Extract the [X, Y] coordinate from the center of the cell holding the provided text.  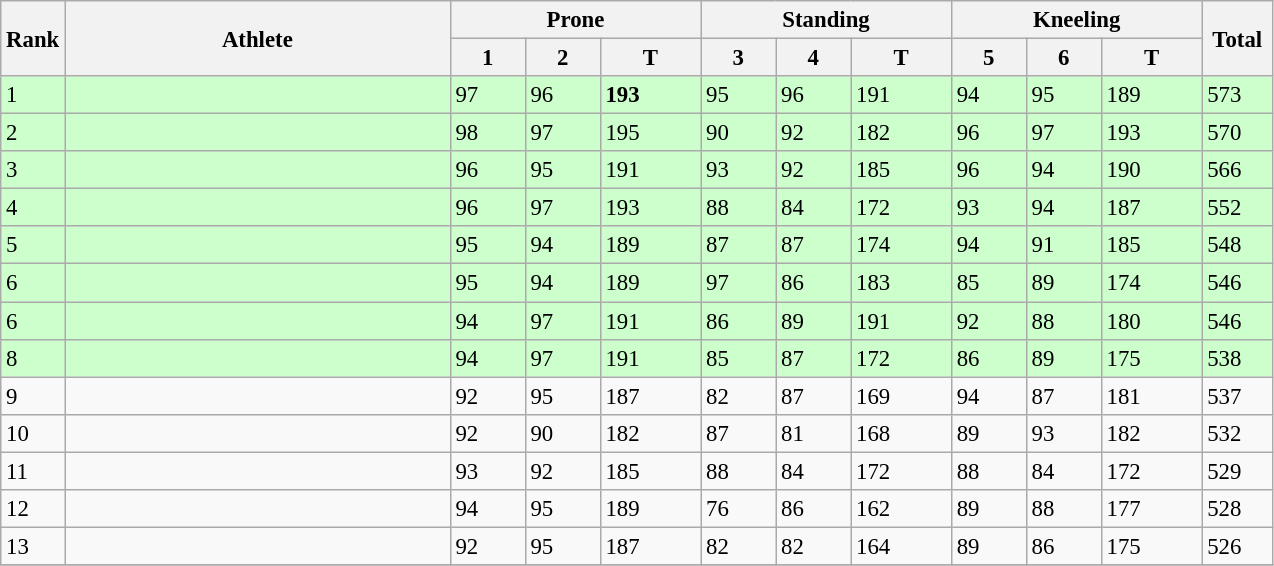
91 [1064, 245]
13 [33, 546]
566 [1238, 170]
76 [738, 509]
Rank [33, 38]
Athlete [258, 38]
Prone [576, 20]
10 [33, 433]
548 [1238, 245]
Total [1238, 38]
8 [33, 358]
Standing [826, 20]
12 [33, 509]
552 [1238, 208]
537 [1238, 396]
81 [814, 433]
528 [1238, 509]
181 [1152, 396]
573 [1238, 95]
98 [488, 133]
190 [1152, 170]
164 [902, 546]
532 [1238, 433]
177 [1152, 509]
195 [650, 133]
9 [33, 396]
168 [902, 433]
180 [1152, 321]
162 [902, 509]
183 [902, 283]
538 [1238, 358]
Kneeling [1076, 20]
11 [33, 471]
526 [1238, 546]
529 [1238, 471]
570 [1238, 133]
169 [902, 396]
